Output the [x, y] coordinate of the center of the cell containing the given text.  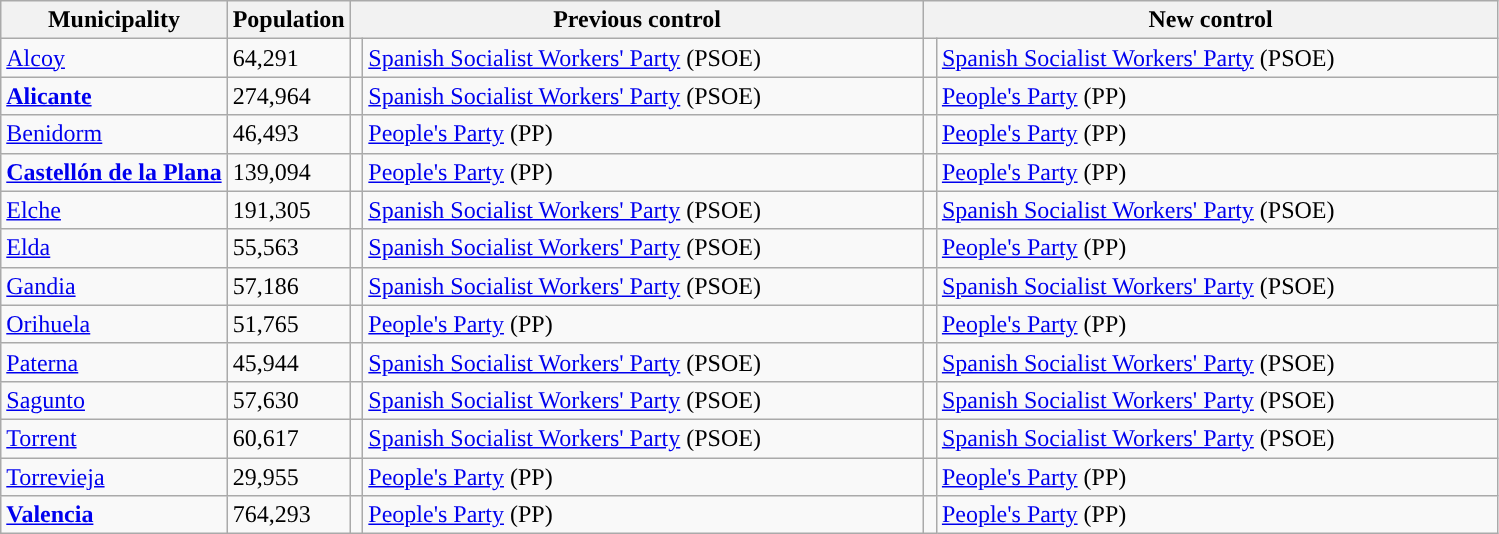
Castellón de la Plana [114, 172]
29,955 [288, 477]
Benidorm [114, 134]
45,944 [288, 362]
Municipality [114, 20]
Orihuela [114, 324]
Gandia [114, 286]
Sagunto [114, 400]
Torrevieja [114, 477]
Alcoy [114, 58]
274,964 [288, 96]
60,617 [288, 438]
57,630 [288, 400]
Previous control [637, 20]
51,765 [288, 324]
New control [1211, 20]
Alicante [114, 96]
64,291 [288, 58]
55,563 [288, 248]
46,493 [288, 134]
Paterna [114, 362]
57,186 [288, 286]
Elda [114, 248]
Population [288, 20]
764,293 [288, 515]
139,094 [288, 172]
191,305 [288, 210]
Valencia [114, 515]
Torrent [114, 438]
Elche [114, 210]
